Identify which cell holds the provided text, then report its [X, Y] central coordinate. 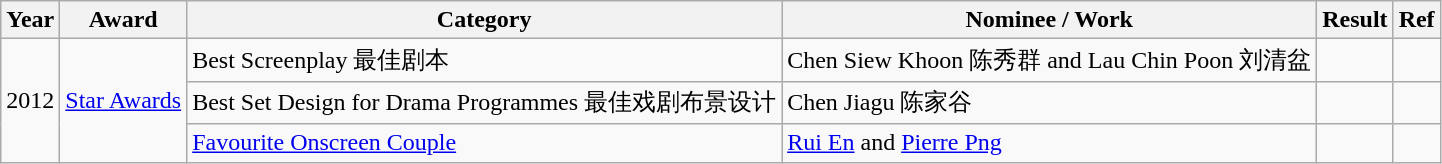
Ref [1416, 20]
Best Screenplay 最佳剧本 [484, 60]
Favourite Onscreen Couple [484, 143]
Chen Jiagu 陈家谷 [1050, 102]
Nominee / Work [1050, 20]
Rui En and Pierre Png [1050, 143]
Star Awards [124, 100]
Category [484, 20]
Award [124, 20]
Result [1355, 20]
2012 [30, 100]
Chen Siew Khoon 陈秀群 and Lau Chin Poon 刘清盆 [1050, 60]
Year [30, 20]
Best Set Design for Drama Programmes 最佳戏剧布景设计 [484, 102]
